Locate the cell with the specified text and output its (x, y) center coordinate. 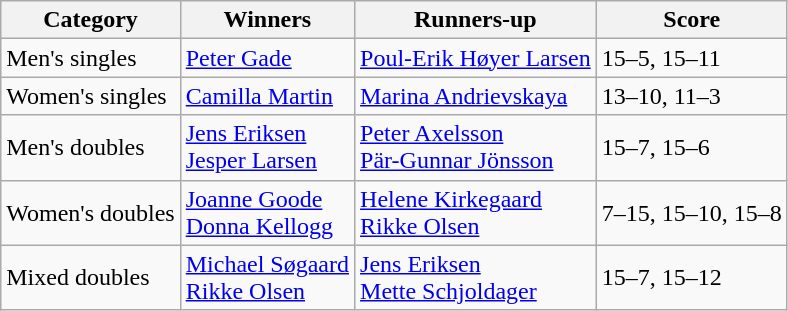
7–15, 15–10, 15–8 (692, 212)
Jens Eriksen Jesper Larsen (267, 148)
Men's doubles (90, 148)
Jens Eriksen Mette Schjoldager (476, 278)
Women's singles (90, 96)
Helene Kirkegaard Rikke Olsen (476, 212)
15–5, 15–11 (692, 58)
15–7, 15–6 (692, 148)
15–7, 15–12 (692, 278)
Marina Andrievskaya (476, 96)
Poul-Erik Høyer Larsen (476, 58)
Mixed doubles (90, 278)
Category (90, 20)
Peter Axelsson Pär-Gunnar Jönsson (476, 148)
Winners (267, 20)
Camilla Martin (267, 96)
Men's singles (90, 58)
Peter Gade (267, 58)
Score (692, 20)
13–10, 11–3 (692, 96)
Women's doubles (90, 212)
Joanne Goode Donna Kellogg (267, 212)
Michael Søgaard Rikke Olsen (267, 278)
Runners-up (476, 20)
